Provide the (X, Y) coordinate of the cell's center where the given text is located.  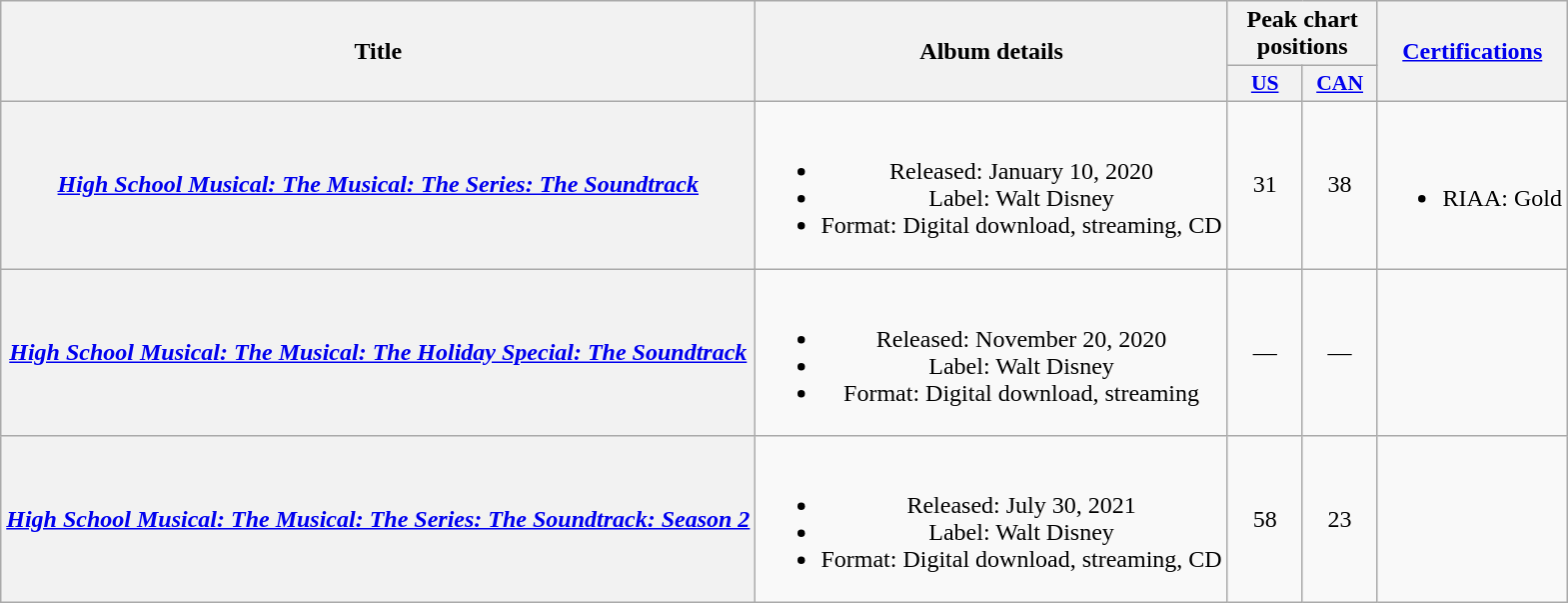
US (1265, 84)
38 (1339, 184)
High School Musical: The Musical: The Series: The Soundtrack (378, 184)
Released: January 10, 2020Label: Walt DisneyFormat: Digital download, streaming, CD (991, 184)
High School Musical: The Musical: The Holiday Special: The Soundtrack (378, 352)
23 (1339, 520)
RIAA: Gold (1472, 184)
High School Musical: The Musical: The Series: The Soundtrack: Season 2 (378, 520)
Album details (991, 52)
58 (1265, 520)
Title (378, 52)
CAN (1339, 84)
Released: July 30, 2021Label: Walt DisneyFormat: Digital download, streaming, CD (991, 520)
Peak chart positions (1302, 34)
Certifications (1472, 52)
Released: November 20, 2020Label: Walt DisneyFormat: Digital download, streaming (991, 352)
31 (1265, 184)
